Search for the cell housing the specified text and yield its (x, y) center coordinate. 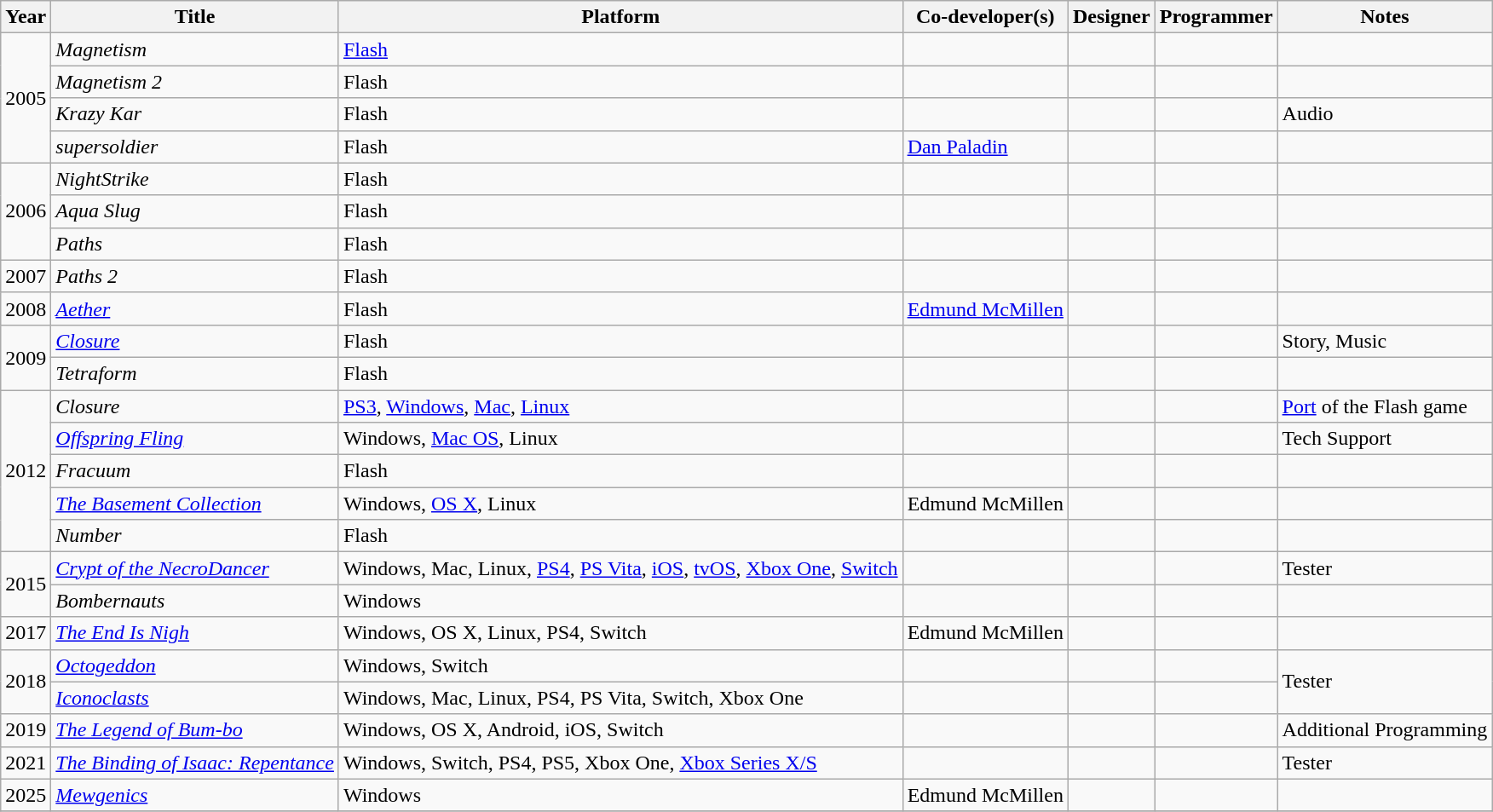
Octogeddon (195, 665)
The End Is Nigh (195, 633)
Notes (1385, 17)
2009 (26, 357)
Year (26, 17)
Platform (620, 17)
Fracuum (195, 471)
Windows, OS X, Android, iOS, Switch (620, 730)
Windows, Switch, PS4, PS5, Xbox One, Xbox Series X/S (620, 763)
Aether (195, 308)
Windows, Mac, Linux, PS4, PS Vita, Switch, Xbox One (620, 698)
Paths 2 (195, 276)
2021 (26, 763)
Dan Paladin (985, 147)
2025 (26, 795)
Tech Support (1385, 439)
Windows, Switch (620, 665)
Mewgenics (195, 795)
Co-developer(s) (985, 17)
Tetraform (195, 373)
Magnetism 2 (195, 82)
Title (195, 17)
2018 (26, 682)
2012 (26, 471)
Audio (1385, 114)
Story, Music (1385, 341)
2007 (26, 276)
Windows, Mac OS, Linux (620, 439)
2015 (26, 585)
2019 (26, 730)
Windows, OS X, Linux, PS4, Switch (620, 633)
2008 (26, 308)
Designer (1111, 17)
2017 (26, 633)
The Basement Collection (195, 504)
Iconoclasts (195, 698)
2005 (26, 98)
Windows, OS X, Linux (620, 504)
supersoldier (195, 147)
Offspring Fling (195, 439)
Crypt of the NecroDancer (195, 568)
Krazy Kar (195, 114)
NightStrike (195, 179)
PS3, Windows, Mac, Linux (620, 406)
The Binding of Isaac: Repentance (195, 763)
Magnetism (195, 49)
Additional Programming (1385, 730)
The Legend of Bum-bo (195, 730)
2006 (26, 211)
Programmer (1216, 17)
Paths (195, 244)
Aqua Slug (195, 211)
Number (195, 536)
Windows, Mac, Linux, PS4, PS Vita, iOS, tvOS, Xbox One, Switch (620, 568)
Bombernauts (195, 601)
Port of the Flash game (1385, 406)
